Capture the cell that displays the provided text and extract its [x, y] central coordinate. 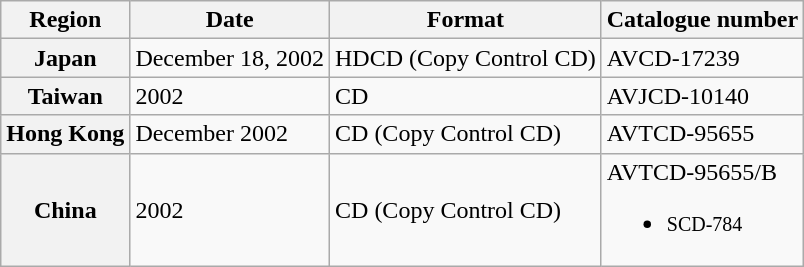
December 2002 [230, 134]
Region [66, 20]
Taiwan [66, 96]
AVCD-17239 [702, 58]
AVTCD-95655/BSCD-784 [702, 210]
Hong Kong [66, 134]
HDCD (Copy Control CD) [466, 58]
AVJCD-10140 [702, 96]
China [66, 210]
AVTCD-95655 [702, 134]
Date [230, 20]
CD [466, 96]
Japan [66, 58]
December 18, 2002 [230, 58]
Format [466, 20]
Catalogue number [702, 20]
